Output the (x, y) coordinate of the center of the cell containing the given text.  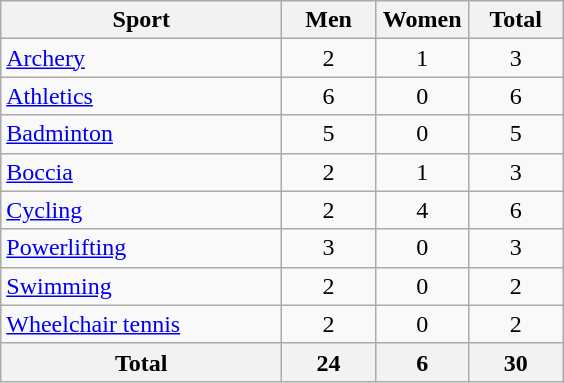
Swimming (142, 286)
Boccia (142, 172)
30 (516, 362)
Badminton (142, 134)
Wheelchair tennis (142, 324)
Men (329, 20)
Athletics (142, 96)
Powerlifting (142, 248)
Sport (142, 20)
4 (422, 210)
Women (422, 20)
Cycling (142, 210)
24 (329, 362)
Archery (142, 58)
